Extract the (X, Y) coordinate from the center of the cell holding the provided text.  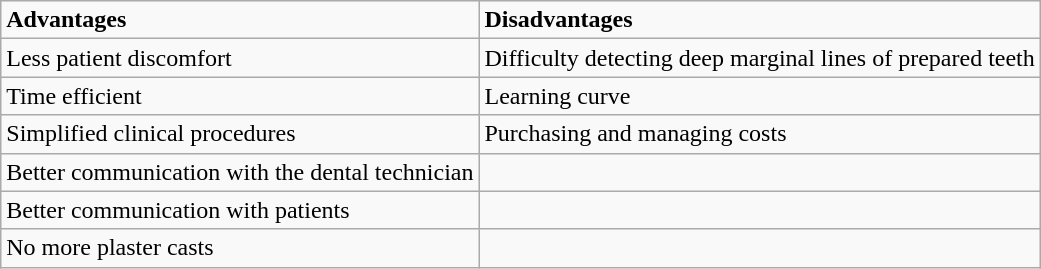
Time efficient (240, 96)
Purchasing and managing costs (760, 134)
Advantages (240, 20)
Better communication with the dental technician (240, 172)
No more plaster casts (240, 248)
Disadvantages (760, 20)
Difficulty detecting deep marginal lines of prepared teeth (760, 58)
Simplified clinical procedures (240, 134)
Learning curve (760, 96)
Better communication with patients (240, 210)
Less patient discomfort (240, 58)
